Locate the cell with the specified text and output its (x, y) center coordinate. 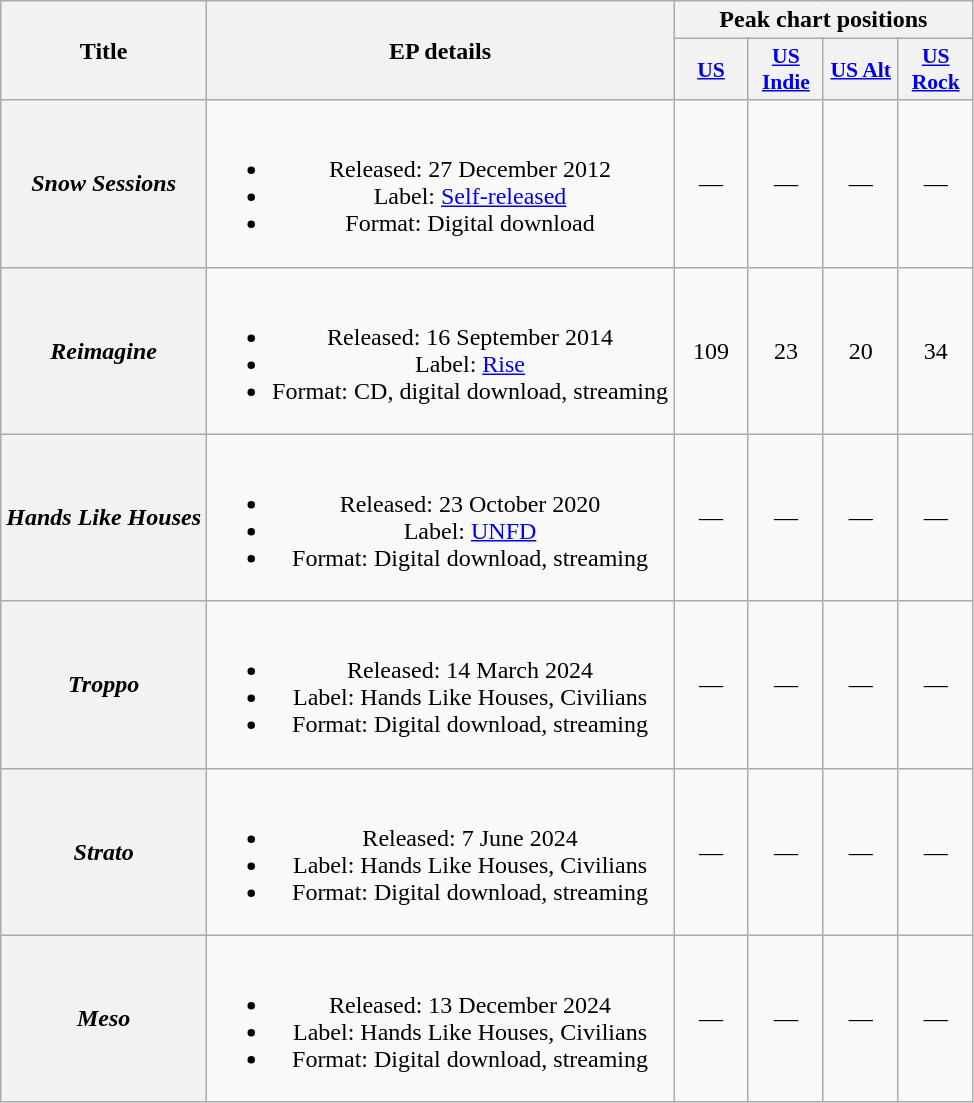
Snow Sessions (104, 184)
23 (786, 350)
US (712, 70)
Released: 16 September 2014Label: RiseFormat: CD, digital download, streaming (440, 350)
34 (936, 350)
Strato (104, 852)
Title (104, 50)
Troppo (104, 684)
Reimagine (104, 350)
Hands Like Houses (104, 518)
US Alt (860, 70)
Released: 14 March 2024Label: Hands Like Houses, CiviliansFormat: Digital download, streaming (440, 684)
Peak chart positions (824, 20)
Meso (104, 1018)
109 (712, 350)
Released: 7 June 2024Label: Hands Like Houses, CiviliansFormat: Digital download, streaming (440, 852)
20 (860, 350)
Released: 27 December 2012Label: Self-releasedFormat: Digital download (440, 184)
Released: 13 December 2024Label: Hands Like Houses, CiviliansFormat: Digital download, streaming (440, 1018)
EP details (440, 50)
US Indie (786, 70)
Released: 23 October 2020Label: UNFDFormat: Digital download, streaming (440, 518)
US Rock (936, 70)
